Capture the cell that displays the provided text and extract its (X, Y) central coordinate. 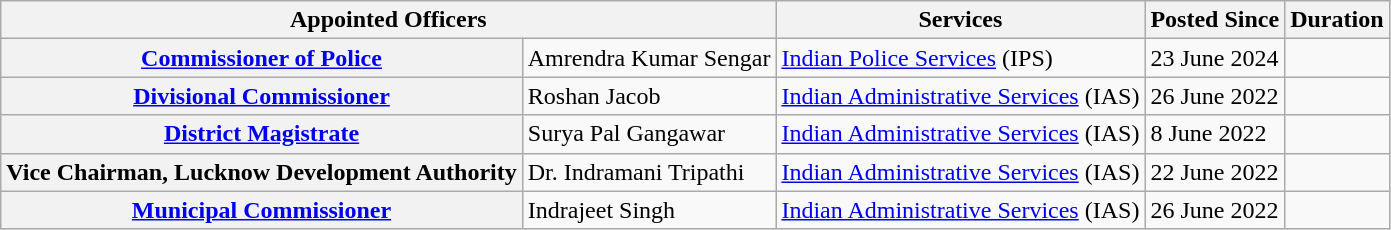
22 June 2022 (1215, 172)
8 June 2022 (1215, 134)
Vice Chairman, Lucknow Development Authority (262, 172)
Appointed Officers (388, 20)
Surya Pal Gangawar (649, 134)
Duration (1337, 20)
Municipal Commissioner (262, 210)
Indrajeet Singh (649, 210)
Roshan Jacob (649, 96)
Amrendra Kumar Sengar (649, 58)
Dr. Indramani Tripathi (649, 172)
Divisional Commissioner (262, 96)
Indian Police Services (IPS) (960, 58)
Posted Since (1215, 20)
23 June 2024 (1215, 58)
Services (960, 20)
Commissioner of Police (262, 58)
District Magistrate (262, 134)
